Extract the (x, y) coordinate from the center of the cell holding the provided text.  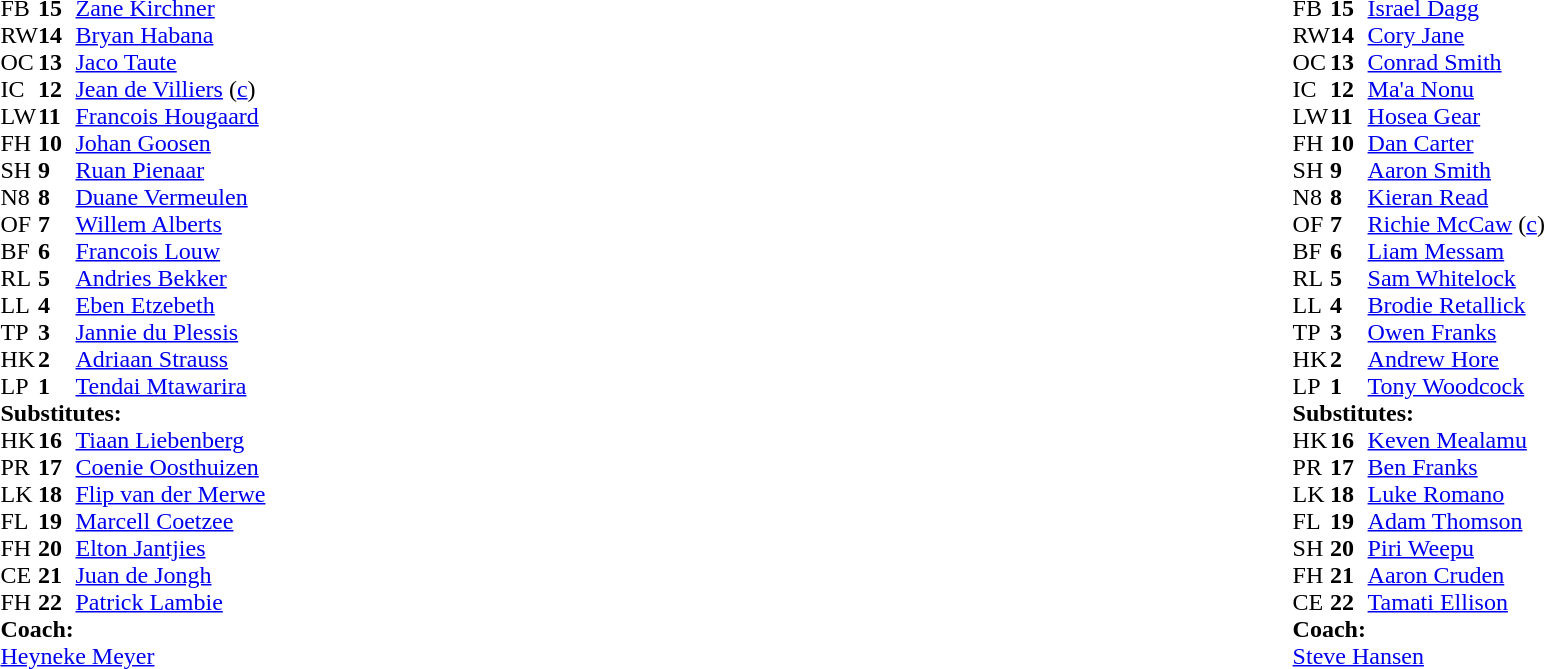
Marcell Coetzee (171, 522)
Bryan Habana (171, 36)
Jannie du Plessis (171, 332)
Andries Bekker (171, 278)
Adriaan Strauss (171, 360)
Coach: (132, 630)
Juan de Jongh (171, 576)
Eben Etzebeth (171, 306)
Francois Louw (171, 252)
Willem Alberts (171, 224)
Tendai Mtawarira (171, 386)
Tiaan Liebenberg (171, 440)
Johan Goosen (171, 144)
Elton Jantjies (171, 548)
Coenie Oosthuizen (171, 468)
Duane Vermeulen (171, 198)
Flip van der Merwe (171, 494)
Jean de Villiers (c) (171, 90)
Patrick Lambie (171, 602)
Jaco Taute (171, 62)
Francois Hougaard (171, 116)
Heyneke Meyer (132, 656)
Substitutes: (132, 414)
Ruan Pienaar (171, 170)
